Scan for the cell matching the given text and deliver its [X, Y] coordinate at center. 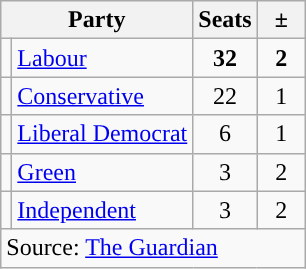
Party [97, 20]
6 [225, 134]
Source: The Guardian [154, 248]
Green [102, 172]
Labour [102, 58]
32 [225, 58]
Liberal Democrat [102, 134]
± [281, 20]
Independent [102, 210]
22 [225, 96]
Conservative [102, 96]
Seats [225, 20]
